From the cell containing the given text, extract its center point as (X, Y) coordinate. 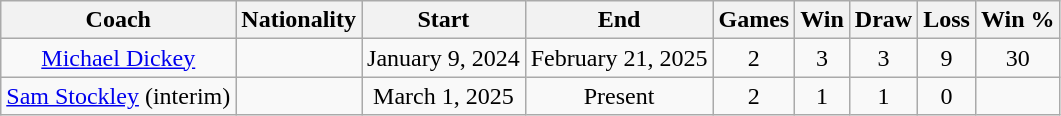
0 (947, 96)
Nationality (299, 20)
Start (444, 20)
9 (947, 58)
30 (1018, 58)
Draw (883, 20)
Sam Stockley (interim) (118, 96)
Win (822, 20)
End (619, 20)
Loss (947, 20)
January 9, 2024 (444, 58)
Win % (1018, 20)
February 21, 2025 (619, 58)
Present (619, 96)
Michael Dickey (118, 58)
Games (754, 20)
Coach (118, 20)
March 1, 2025 (444, 96)
